Extract the [x, y] coordinate from the center of the cell holding the provided text.  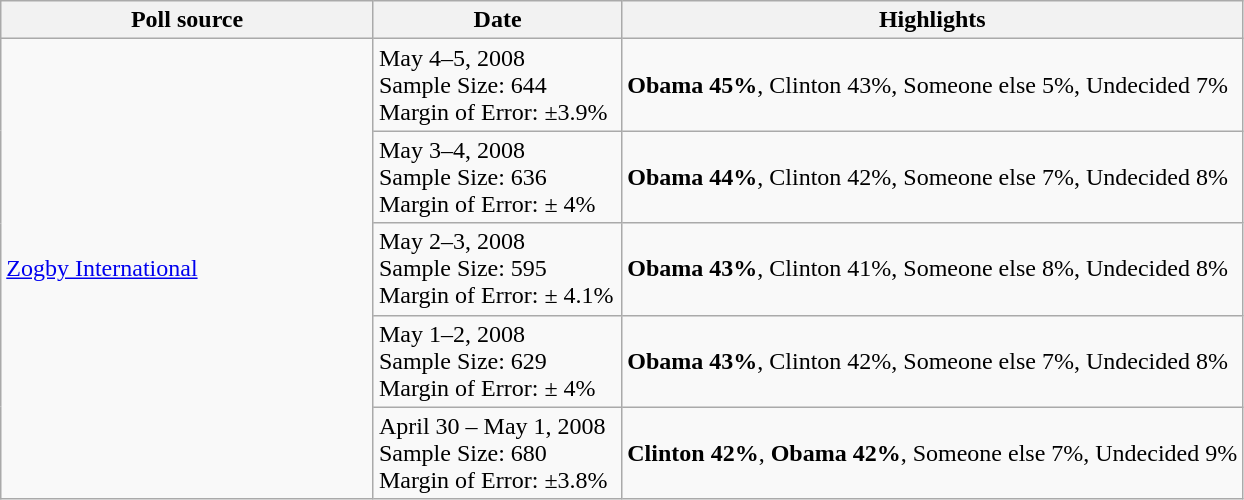
Obama 43%, Clinton 42%, Someone else 7%, Undecided 8% [932, 361]
Obama 43%, Clinton 41%, Someone else 8%, Undecided 8% [932, 269]
April 30 – May 1, 2008Sample Size: 680Margin of Error: ±3.8% [497, 453]
Obama 45%, Clinton 43%, Someone else 5%, Undecided 7% [932, 85]
May 2–3, 2008Sample Size: 595Margin of Error: ± 4.1% [497, 269]
Poll source [188, 20]
May 3–4, 2008Sample Size: 636Margin of Error: ± 4% [497, 177]
Date [497, 20]
Clinton 42%, Obama 42%, Someone else 7%, Undecided 9% [932, 453]
Highlights [932, 20]
May 4–5, 2008Sample Size: 644Margin of Error: ±3.9% [497, 85]
Obama 44%, Clinton 42%, Someone else 7%, Undecided 8% [932, 177]
May 1–2, 2008Sample Size: 629Margin of Error: ± 4% [497, 361]
Zogby International [188, 269]
